Search for the cell housing the specified text and yield its (x, y) center coordinate. 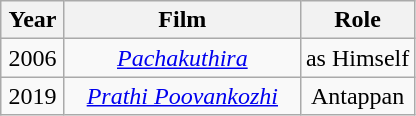
2006 (33, 58)
Role (357, 20)
Prathi Poovankozhi (182, 96)
as Himself (357, 58)
Year (33, 20)
Antappan (357, 96)
Pachakuthira (182, 58)
2019 (33, 96)
Film (182, 20)
